Return [X, Y] of the center of cell containing provided text 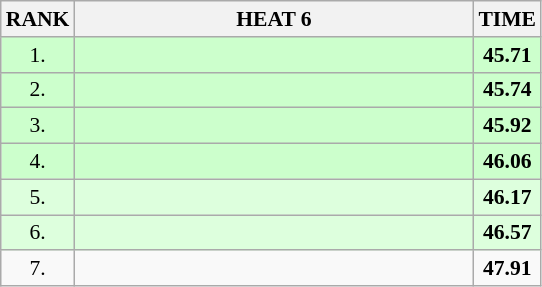
6. [38, 233]
47.91 [507, 269]
5. [38, 197]
HEAT 6 [274, 19]
45.92 [507, 126]
1. [38, 55]
RANK [38, 19]
46.06 [507, 162]
TIME [507, 19]
7. [38, 269]
2. [38, 90]
4. [38, 162]
45.74 [507, 90]
3. [38, 126]
46.17 [507, 197]
45.71 [507, 55]
46.57 [507, 233]
